Locate the cell with the specified text and output its (X, Y) center coordinate. 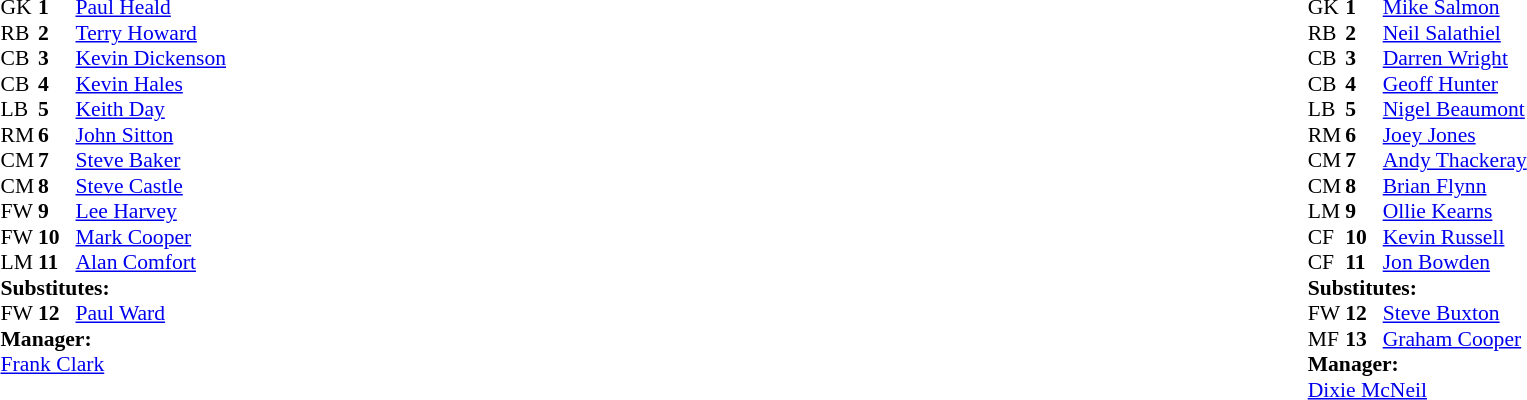
Steve Castle (151, 186)
13 (1364, 339)
Joey Jones (1455, 135)
Mark Cooper (151, 237)
Alan Comfort (151, 263)
Brian Flynn (1455, 186)
Paul Ward (151, 313)
Lee Harvey (151, 211)
Kevin Dickenson (151, 59)
Kevin Russell (1455, 237)
Graham Cooper (1455, 339)
MF (1327, 339)
Steve Buxton (1455, 313)
Nigel Beaumont (1455, 109)
Darren Wright (1455, 59)
Kevin Hales (151, 84)
Geoff Hunter (1455, 84)
Frank Clark (112, 365)
Jon Bowden (1455, 263)
Steve Baker (151, 161)
Andy Thackeray (1455, 161)
Ollie Kearns (1455, 211)
Neil Salathiel (1455, 33)
Keith Day (151, 109)
John Sitton (151, 135)
Terry Howard (151, 33)
